For the text-containing cell, return its midpoint in [X, Y] coordinate format. 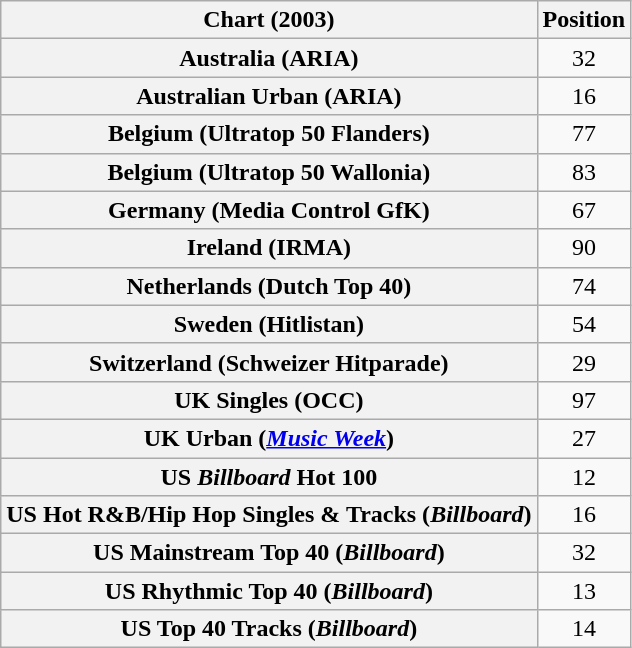
Switzerland (Schweizer Hitparade) [269, 362]
29 [584, 362]
90 [584, 248]
Sweden (Hitlistan) [269, 324]
Ireland (IRMA) [269, 248]
US Mainstream Top 40 (Billboard) [269, 553]
UK Urban (Music Week) [269, 438]
77 [584, 134]
83 [584, 172]
Netherlands (Dutch Top 40) [269, 286]
13 [584, 591]
Belgium (Ultratop 50 Flanders) [269, 134]
54 [584, 324]
US Rhythmic Top 40 (Billboard) [269, 591]
97 [584, 400]
14 [584, 629]
27 [584, 438]
US Hot R&B/Hip Hop Singles & Tracks (Billboard) [269, 515]
74 [584, 286]
Australian Urban (ARIA) [269, 96]
US Top 40 Tracks (Billboard) [269, 629]
US Billboard Hot 100 [269, 477]
Germany (Media Control GfK) [269, 210]
12 [584, 477]
Australia (ARIA) [269, 58]
Belgium (Ultratop 50 Wallonia) [269, 172]
UK Singles (OCC) [269, 400]
Chart (2003) [269, 20]
Position [584, 20]
67 [584, 210]
